Identify which cell holds the provided text, then report its (X, Y) central coordinate. 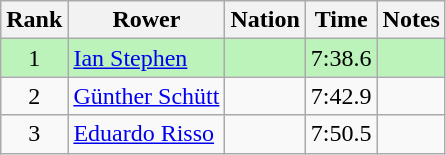
1 (34, 58)
7:38.6 (341, 58)
3 (34, 134)
Ian Stephen (146, 58)
Time (341, 20)
Rower (146, 20)
Rank (34, 20)
7:42.9 (341, 96)
Nation (265, 20)
7:50.5 (341, 134)
Notes (411, 20)
Günther Schütt (146, 96)
Eduardo Risso (146, 134)
2 (34, 96)
